Return the (x, y) coordinate for the center point of the cell that contains the specified text.  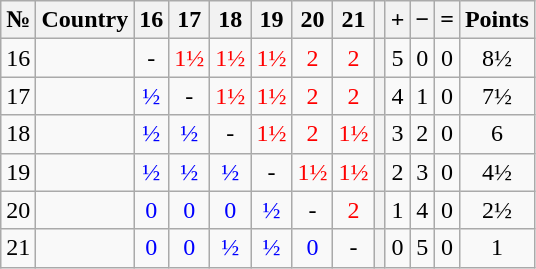
= (448, 20)
− (422, 20)
8½ (496, 58)
Country (85, 20)
Points (496, 20)
№ (18, 20)
6 (496, 134)
7½ (496, 96)
4½ (496, 172)
2½ (496, 210)
+ (398, 20)
